Return the (x, y) coordinate for the center point of the cell that contains the specified text.  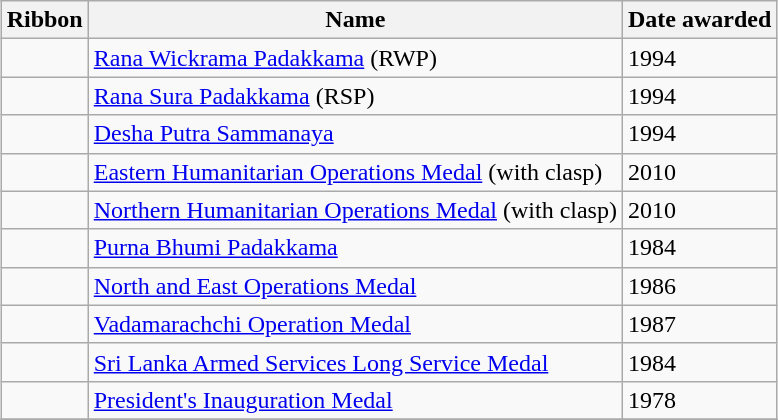
President's Inauguration Medal (355, 400)
Sri Lanka Armed Services Long Service Medal (355, 362)
Eastern Humanitarian Operations Medal (with clasp) (355, 172)
Desha Putra Sammanaya (355, 134)
Vadamarachchi Operation Medal (355, 324)
Date awarded (699, 20)
Ribbon (44, 20)
Rana Wickrama Padakkama (RWP) (355, 58)
North and East Operations Medal (355, 286)
Name (355, 20)
Purna Bhumi Padakkama (355, 248)
Northern Humanitarian Operations Medal (with clasp) (355, 210)
1986 (699, 286)
Rana Sura Padakkama (RSP) (355, 96)
1987 (699, 324)
1978 (699, 400)
